Output the [x, y] coordinate of the center of the cell containing the given text.  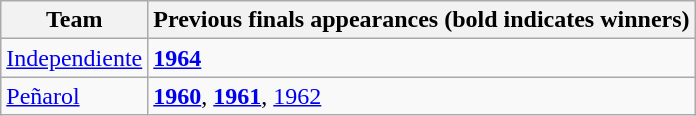
1960, 1961, 1962 [422, 96]
1964 [422, 58]
Team [74, 20]
Peñarol [74, 96]
Previous finals appearances (bold indicates winners) [422, 20]
Independiente [74, 58]
